Return the [X, Y] coordinate for the center point of the cell that contains the specified text.  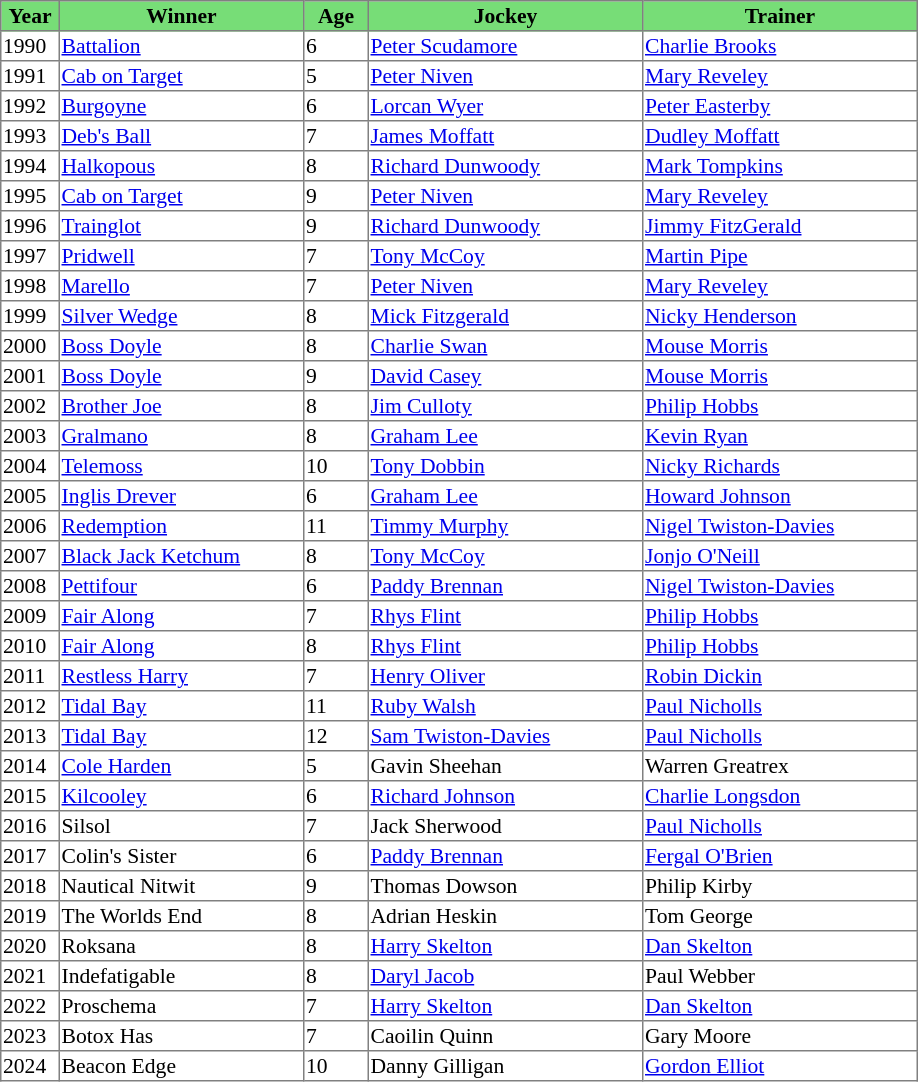
2024 [30, 1066]
Sam Twiston-Davies [505, 736]
Redemption [181, 526]
Charlie Longsdon [780, 796]
Cole Harden [181, 766]
2012 [30, 706]
1995 [30, 196]
2009 [30, 616]
Gralmano [181, 436]
Botox Has [181, 1036]
Robin Dickin [780, 676]
2005 [30, 496]
2017 [30, 856]
Adrian Heskin [505, 916]
Jockey [505, 16]
Year [30, 16]
Lorcan Wyer [505, 106]
Jack Sherwood [505, 826]
2023 [30, 1036]
Burgoyne [181, 106]
Fergal O'Brien [780, 856]
Trainglot [181, 226]
2018 [30, 886]
2003 [30, 436]
2020 [30, 946]
Tom George [780, 916]
Jim Culloty [505, 406]
2000 [30, 346]
1992 [30, 106]
Kevin Ryan [780, 436]
2004 [30, 466]
2019 [30, 916]
Henry Oliver [505, 676]
Silsol [181, 826]
1991 [30, 76]
2014 [30, 766]
Peter Easterby [780, 106]
Deb's Ball [181, 136]
2001 [30, 376]
Restless Harry [181, 676]
2007 [30, 556]
Tony Dobbin [505, 466]
Brother Joe [181, 406]
Jimmy FitzGerald [780, 226]
Peter Scudamore [505, 46]
Age [336, 16]
2010 [30, 646]
Gordon Elliot [780, 1066]
Nautical Nitwit [181, 886]
Timmy Murphy [505, 526]
Mick Fitzgerald [505, 316]
Jonjo O'Neill [780, 556]
Daryl Jacob [505, 976]
1993 [30, 136]
1994 [30, 166]
Charlie Brooks [780, 46]
Trainer [780, 16]
Kilcooley [181, 796]
Silver Wedge [181, 316]
Pettifour [181, 586]
Charlie Swan [505, 346]
Inglis Drever [181, 496]
2021 [30, 976]
Proschema [181, 1006]
Gavin Sheehan [505, 766]
Marello [181, 286]
The Worlds End [181, 916]
Danny Gilligan [505, 1066]
Thomas Dowson [505, 886]
Caoilin Quinn [505, 1036]
1999 [30, 316]
Dudley Moffatt [780, 136]
Nicky Henderson [780, 316]
2011 [30, 676]
Nicky Richards [780, 466]
2015 [30, 796]
Winner [181, 16]
1996 [30, 226]
Roksana [181, 946]
Battalion [181, 46]
Colin's Sister [181, 856]
Howard Johnson [780, 496]
2016 [30, 826]
2022 [30, 1006]
Indefatigable [181, 976]
Beacon Edge [181, 1066]
1990 [30, 46]
Black Jack Ketchum [181, 556]
Paul Webber [780, 976]
David Casey [505, 376]
Ruby Walsh [505, 706]
1998 [30, 286]
Warren Greatrex [780, 766]
Richard Johnson [505, 796]
2008 [30, 586]
2002 [30, 406]
12 [336, 736]
Halkopous [181, 166]
Gary Moore [780, 1036]
Philip Kirby [780, 886]
Mark Tompkins [780, 166]
Martin Pipe [780, 256]
Pridwell [181, 256]
1997 [30, 256]
Telemoss [181, 466]
2006 [30, 526]
2013 [30, 736]
James Moffatt [505, 136]
